Scan for the cell matching the given text and deliver its (X, Y) coordinate at center. 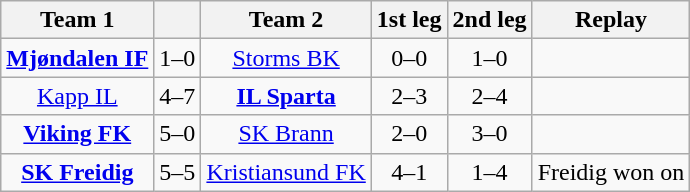
4–7 (178, 96)
3–0 (490, 134)
Team 2 (286, 20)
2–3 (409, 96)
Replay (611, 20)
2nd leg (490, 20)
5–0 (178, 134)
SK Brann (286, 134)
Storms BK (286, 58)
0–0 (409, 58)
IL Sparta (286, 96)
Mjøndalen IF (78, 58)
SK Freidig (78, 172)
1–4 (490, 172)
Kapp IL (78, 96)
2–0 (409, 134)
Kristiansund FK (286, 172)
Freidig won on (611, 172)
Viking FK (78, 134)
2–4 (490, 96)
1st leg (409, 20)
4–1 (409, 172)
5–5 (178, 172)
Team 1 (78, 20)
